Return the (x, y) coordinate for the center point of the cell that contains the specified text.  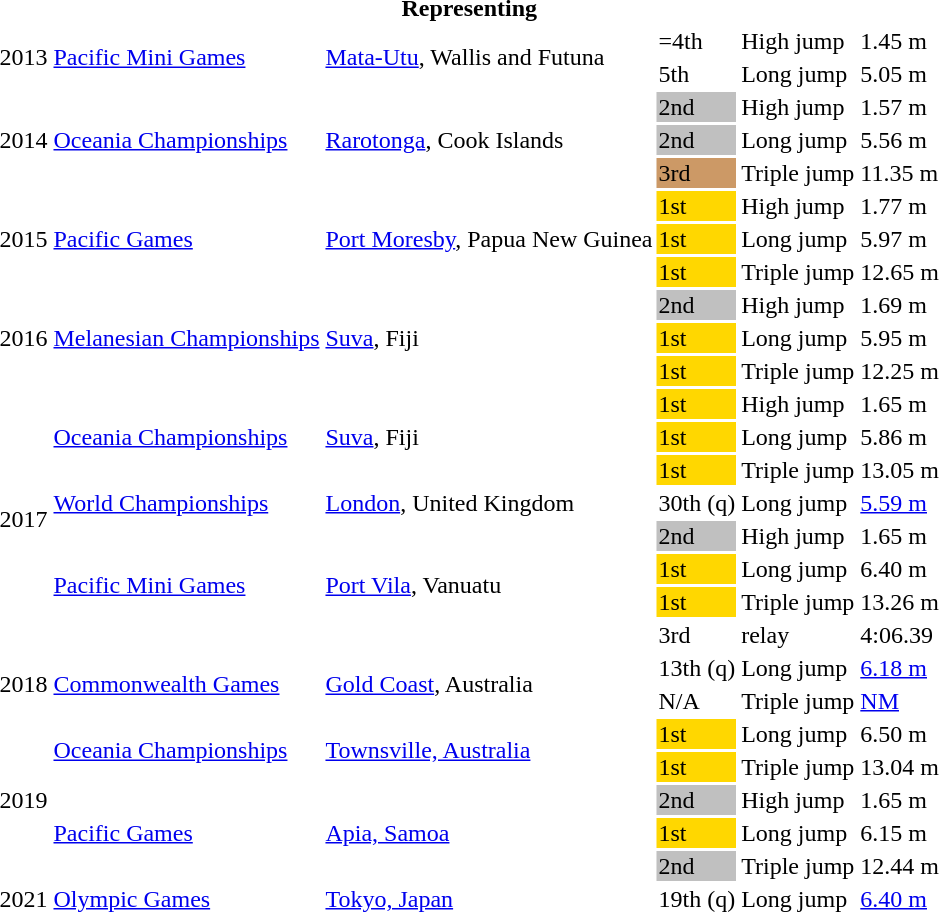
Rarotonga, Cook Islands (489, 140)
N/A (697, 701)
=4th (697, 41)
5th (697, 74)
Melanesian Championships (186, 338)
London, United Kingdom (489, 503)
Port Moresby, Papua New Guinea (489, 239)
Gold Coast, Australia (489, 684)
Apia, Samoa (489, 833)
Townsville, Australia (489, 750)
World Championships (186, 503)
relay (798, 635)
13th (q) (697, 668)
Commonwealth Games (186, 684)
Mata-Utu, Wallis and Futuna (489, 58)
Port Vila, Vanuatu (489, 586)
30th (q) (697, 503)
